Locate the cell with the specified text and output its (X, Y) center coordinate. 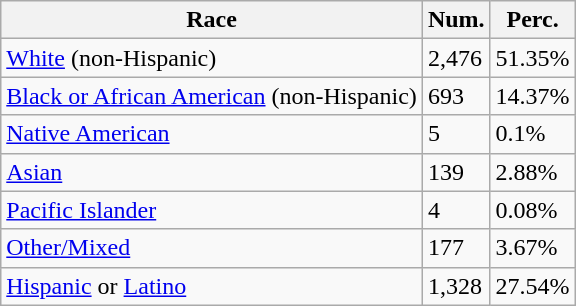
Perc. (532, 20)
Asian (212, 172)
Hispanic or Latino (212, 286)
51.35% (532, 58)
3.67% (532, 248)
14.37% (532, 96)
2.88% (532, 172)
1,328 (456, 286)
693 (456, 96)
2,476 (456, 58)
0.08% (532, 210)
139 (456, 172)
Race (212, 20)
White (non-Hispanic) (212, 58)
Black or African American (non-Hispanic) (212, 96)
27.54% (532, 286)
177 (456, 248)
4 (456, 210)
Other/Mixed (212, 248)
Native American (212, 134)
Num. (456, 20)
5 (456, 134)
0.1% (532, 134)
Pacific Islander (212, 210)
